Locate the cell with the specified text and output its (X, Y) center coordinate. 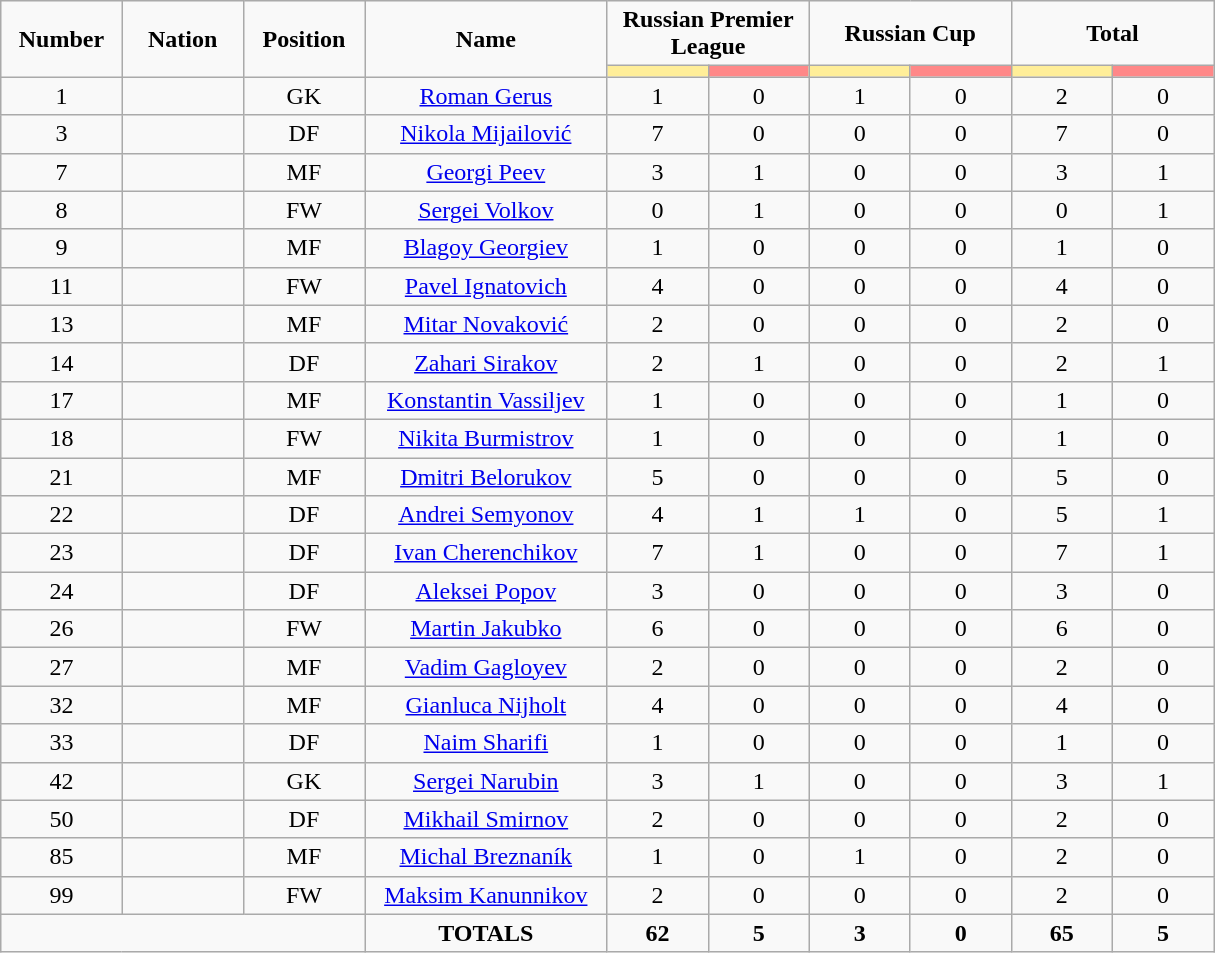
Michal Breznaník (486, 857)
Pavel Ignatovich (486, 286)
24 (62, 591)
22 (62, 515)
Martin Jakubko (486, 629)
Andrei Semyonov (486, 515)
99 (62, 895)
Mikhail Smirnov (486, 819)
Ivan Cherenchikov (486, 553)
Number (62, 39)
11 (62, 286)
Gianluca Nijholt (486, 705)
Mitar Novaković (486, 324)
Aleksei Popov (486, 591)
62 (658, 933)
18 (62, 438)
65 (1062, 933)
50 (62, 819)
33 (62, 743)
85 (62, 857)
Georgi Peev (486, 172)
Name (486, 39)
Maksim Kanunnikov (486, 895)
Naim Sharifi (486, 743)
Sergei Narubin (486, 781)
9 (62, 248)
Sergei Volkov (486, 210)
26 (62, 629)
32 (62, 705)
21 (62, 477)
8 (62, 210)
Vadim Gagloyev (486, 667)
Zahari Sirakov (486, 362)
TOTALS (486, 933)
Russian Cup (910, 34)
Position (304, 39)
Nikita Burmistrov (486, 438)
Total (1112, 34)
Roman Gerus (486, 96)
13 (62, 324)
14 (62, 362)
Blagoy Georgiev (486, 248)
42 (62, 781)
17 (62, 400)
Dmitri Belorukov (486, 477)
Nikola Mijailović (486, 134)
23 (62, 553)
Russian Premier League (708, 34)
27 (62, 667)
Konstantin Vassiljev (486, 400)
Nation (182, 39)
